Search for the cell housing the specified text and yield its (X, Y) center coordinate. 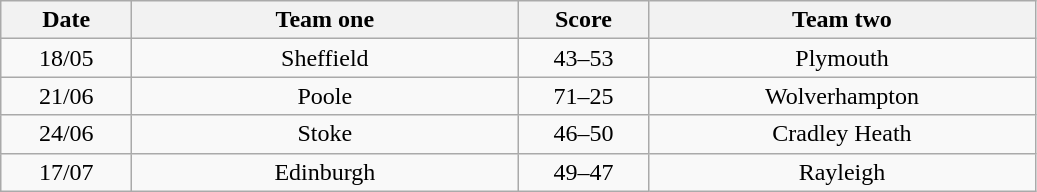
Edinburgh (325, 172)
Rayleigh (842, 172)
Team one (325, 20)
Plymouth (842, 58)
Team two (842, 20)
Sheffield (325, 58)
21/06 (66, 96)
Wolverhampton (842, 96)
Date (66, 20)
43–53 (584, 58)
Stoke (325, 134)
Score (584, 20)
17/07 (66, 172)
18/05 (66, 58)
Poole (325, 96)
46–50 (584, 134)
71–25 (584, 96)
24/06 (66, 134)
Cradley Heath (842, 134)
49–47 (584, 172)
